Capture the cell that displays the provided text and extract its [x, y] central coordinate. 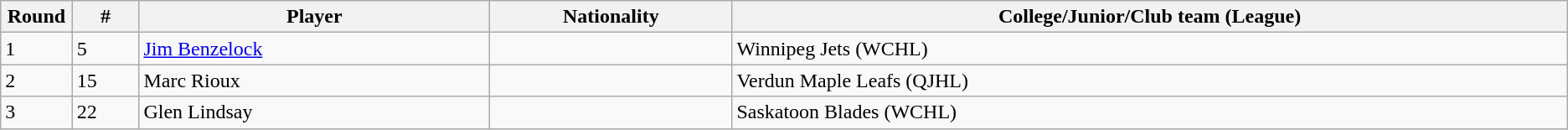
2 [37, 81]
1 [37, 49]
College/Junior/Club team (League) [1149, 17]
22 [106, 112]
Winnipeg Jets (WCHL) [1149, 49]
Nationality [611, 17]
Player [315, 17]
5 [106, 49]
# [106, 17]
Round [37, 17]
Glen Lindsay [315, 112]
15 [106, 81]
3 [37, 112]
Marc Rioux [315, 81]
Jim Benzelock [315, 49]
Saskatoon Blades (WCHL) [1149, 112]
Verdun Maple Leafs (QJHL) [1149, 81]
